Determine the [X, Y] coordinate at the center of the cell enclosing the given text.  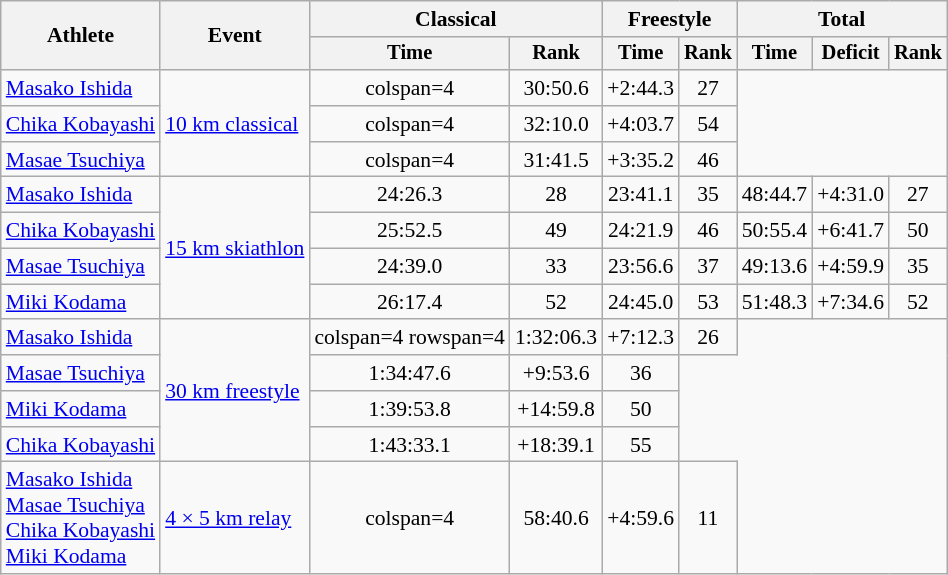
+7:34.6 [850, 302]
+9:53.6 [556, 373]
Freestyle [669, 19]
36 [640, 373]
32:10.0 [556, 124]
1:43:33.1 [410, 445]
24:26.3 [410, 195]
Masako IshidaMasae TsuchiyaChika KobayashiMiki Kodama [80, 518]
30:50.6 [556, 88]
48:44.7 [774, 195]
24:21.9 [640, 231]
28 [556, 195]
11 [708, 518]
+4:59.9 [850, 267]
Athlete [80, 36]
30 km freestyle [234, 391]
colspan=4 rowspan=4 [410, 338]
Total [842, 19]
53 [708, 302]
1:32:06.3 [556, 338]
+3:35.2 [640, 160]
+4:31.0 [850, 195]
25:52.5 [410, 231]
Event [234, 36]
Classical [456, 19]
55 [640, 445]
+7:12.3 [640, 338]
1:34:47.6 [410, 373]
+2:44.3 [640, 88]
+4:03.7 [640, 124]
15 km skiathlon [234, 248]
26:17.4 [410, 302]
24:39.0 [410, 267]
10 km classical [234, 124]
1:39:53.8 [410, 409]
+14:59.8 [556, 409]
+18:39.1 [556, 445]
31:41.5 [556, 160]
24:45.0 [640, 302]
54 [708, 124]
+4:59.6 [640, 518]
37 [708, 267]
51:48.3 [774, 302]
58:40.6 [556, 518]
23:56.6 [640, 267]
Deficit [850, 54]
26 [708, 338]
+6:41.7 [850, 231]
49 [556, 231]
4 × 5 km relay [234, 518]
33 [556, 267]
23:41.1 [640, 195]
50:55.4 [774, 231]
49:13.6 [774, 267]
